Locate the cell with the specified text and output its (X, Y) center coordinate. 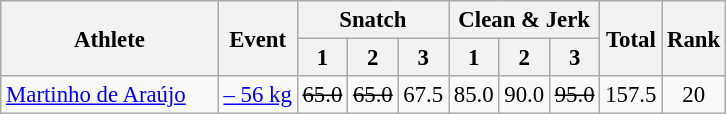
67.5 (423, 95)
Clean & Jerk (524, 20)
Athlete (110, 38)
Total (631, 38)
85.0 (473, 95)
Snatch (372, 20)
95.0 (574, 95)
– 56 kg (258, 95)
Event (258, 38)
90.0 (524, 95)
Rank (694, 38)
20 (694, 95)
Martinho de Araújo (110, 95)
157.5 (631, 95)
